From the cell containing the given text, extract its center point as (X, Y) coordinate. 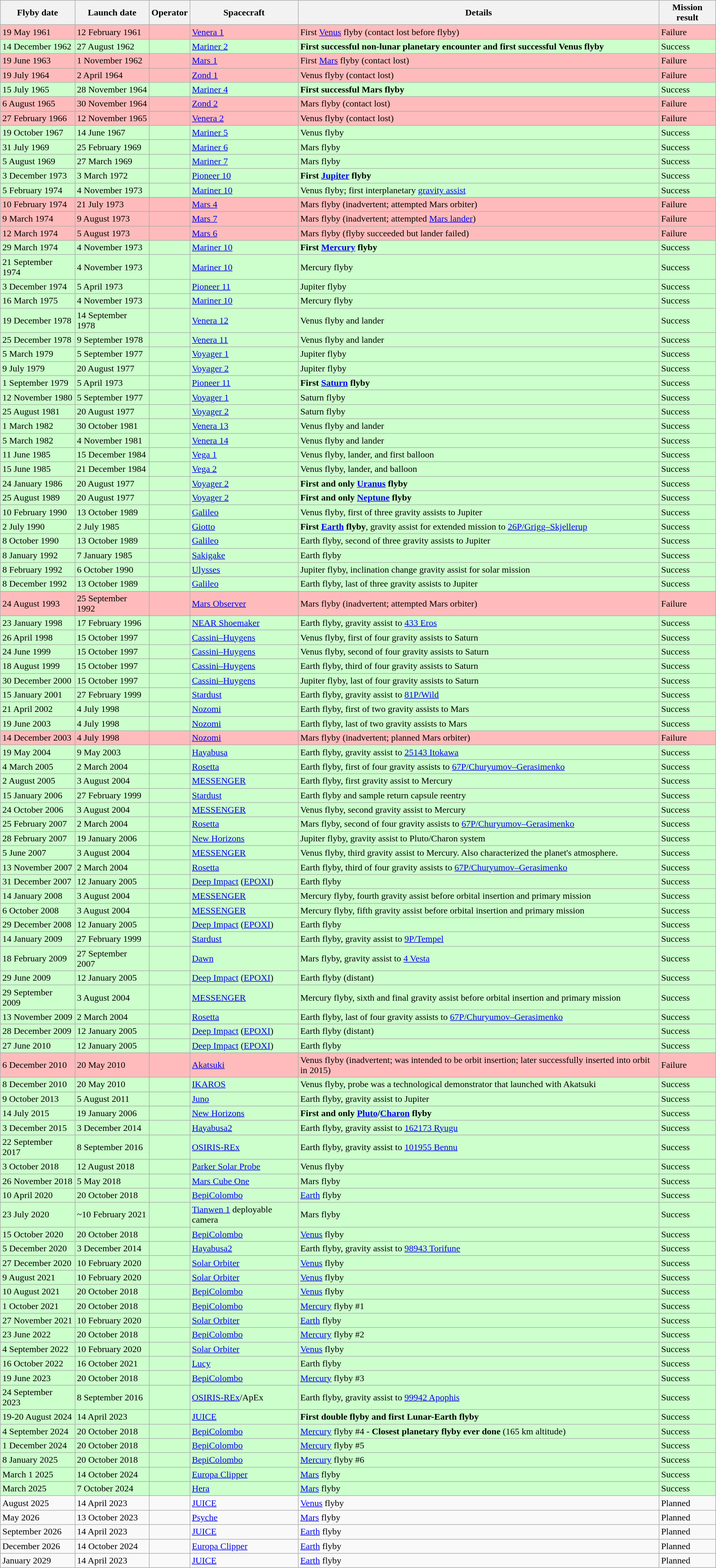
25 September 1992 (112, 603)
~10 February 2021 (112, 1215)
5 August 2011 (112, 1099)
Mercury flyby, sixth and final gravity assist before orbital insertion and primary mission (479, 997)
Mariner 7 (244, 161)
27 February 1966 (38, 118)
2 July 1985 (112, 527)
25 December 1978 (38, 340)
Juno (244, 1099)
28 February 2007 (38, 838)
23 June 2022 (38, 1335)
29 June 2009 (38, 978)
21 September 1974 (38, 267)
4 September 2022 (38, 1349)
Earth flyby, gravity assist to 99942 Apophis (479, 1397)
First and only Uranus flyby (479, 484)
OSIRIS-REx (244, 1147)
First Venus flyby (contact lost before flyby) (479, 32)
Venus flyby, first of four gravity assists to Saturn (479, 637)
27 November 2021 (38, 1320)
Earth flyby, gravity assist to 101955 Bennu (479, 1147)
September 2026 (38, 1532)
August 2025 (38, 1503)
29 December 2008 (38, 925)
25 August 1989 (38, 498)
Venera 11 (244, 340)
Vega 1 (244, 455)
5 May 2018 (112, 1181)
4 March 2005 (38, 767)
Earth flyby, first gravity assist to Mercury (479, 781)
24 October 2006 (38, 810)
Dawn (244, 959)
March 1 2025 (38, 1474)
Mercury flyby #5 (479, 1446)
Earth flyby, gravity assist to 9P/Tempel (479, 939)
14 September 1978 (112, 320)
2 July 1990 (38, 527)
5 August 1973 (112, 233)
5 June 2007 (38, 853)
Earth flyby, gravity assist to 433 Eros (479, 623)
14 December 1962 (38, 46)
14 January 2009 (38, 939)
15 December 1984 (112, 455)
18 February 2009 (38, 959)
First Jupiter flyby (479, 176)
Mars 1 (244, 61)
Venus flyby; first interplanetary gravity assist (479, 190)
31 December 2007 (38, 881)
Mars flyby (contact lost) (479, 104)
21 April 2002 (38, 709)
First double flyby and first Lunar-Earth flyby (479, 1417)
15 January 2006 (38, 795)
Ulysses (244, 570)
24 January 1986 (38, 484)
10 April 2020 (38, 1195)
Venus flyby, lander, and first balloon (479, 455)
First and only Neptune flyby (479, 498)
6 October 1990 (112, 570)
Jupiter flyby, gravity assist to Pluto/Charon system (479, 838)
Earth flyby, gravity assist to 81P/Wild (479, 695)
4 September 2024 (38, 1431)
May 2026 (38, 1517)
12 August 2018 (112, 1166)
30 November 1964 (112, 104)
Mars 4 (244, 205)
7 January 1985 (112, 555)
Hayabusa (244, 752)
Mars flyby (flyby succeeded but lander failed) (479, 233)
19 May 1961 (38, 32)
14 December 2003 (38, 738)
Jupiter flyby, inclination change gravity assist for solar mission (479, 570)
Venera 12 (244, 320)
19 June 2023 (38, 1378)
Mariner 6 (244, 147)
29 March 1974 (38, 248)
15 June 1985 (38, 469)
1 March 1982 (38, 426)
Giotto (244, 527)
Venus flyby, lander, and balloon (479, 469)
12 November 1965 (112, 118)
Earth flyby, first of two gravity assists to Mars (479, 709)
Venus flyby, second of four gravity assists to Saturn (479, 652)
Earth flyby, third of four gravity assists to Saturn (479, 666)
Spacecraft (244, 13)
Venus flyby, third gravity assist to Mercury. Also characterized the planet's atmosphere. (479, 853)
Earth flyby and sample return capsule reentry (479, 795)
24 June 1999 (38, 652)
17 February 1996 (112, 623)
13 November 2009 (38, 1017)
Mercury flyby #1 (479, 1306)
2 August 2005 (38, 781)
Lucy (244, 1363)
19 October 1967 (38, 132)
First successful Mars flyby (479, 89)
21 December 1984 (112, 469)
27 December 2020 (38, 1263)
Zond 1 (244, 75)
January 2029 (38, 1560)
28 December 2009 (38, 1031)
Earth flyby, third of four gravity assists to 67P/Churyumov–Gerasimenko (479, 867)
23 January 1998 (38, 623)
10 February 1990 (38, 512)
Earth flyby, last of four gravity assists to 67P/Churyumov–Gerasimenko (479, 1017)
10 August 2021 (38, 1292)
26 April 1998 (38, 637)
Mars 6 (244, 233)
6 October 2008 (38, 910)
Hera (244, 1489)
Venus flyby, probe was a technological demonstrator that launched with Akatsuki (479, 1084)
First Mercury flyby (479, 248)
Venera 2 (244, 118)
28 November 1964 (112, 89)
Parker Solar Probe (244, 1166)
19 December 1978 (38, 320)
9 August 1973 (112, 219)
Mercury flyby #6 (479, 1460)
Earth flyby, first of four gravity assists to 67P/Churyumov–Gerasimenko (479, 767)
30 October 1981 (112, 426)
Tianwen 1 deployable camera (244, 1215)
14 June 1967 (112, 132)
31 July 1969 (38, 147)
Venera 13 (244, 426)
9 May 2003 (112, 752)
3 December 1973 (38, 176)
Venera 14 (244, 441)
Mercury flyby #2 (479, 1335)
Earth flyby, gravity assist to 98943 Torifune (479, 1249)
9 September 1978 (112, 340)
10 February 1974 (38, 205)
14 July 2015 (38, 1113)
Mars flyby (inadvertent; planned Mars orbiter) (479, 738)
2 April 1964 (112, 75)
Jupiter flyby, last of four gravity assists to Saturn (479, 681)
15 July 1965 (38, 89)
First successful non-lunar planetary encounter and first successful Venus flyby (479, 46)
Mariner 4 (244, 89)
3 December 2015 (38, 1127)
15 October 2020 (38, 1234)
9 March 1974 (38, 219)
First and only Pluto/Charon flyby (479, 1113)
19 May 2004 (38, 752)
Zond 2 (244, 104)
9 October 2013 (38, 1099)
24 September 2023 (38, 1397)
Operator (170, 13)
1 October 2021 (38, 1306)
Venera 1 (244, 32)
27 September 2007 (112, 959)
8 January 1992 (38, 555)
NEAR Shoemaker (244, 623)
Mars 7 (244, 219)
9 July 1979 (38, 368)
Mars flyby (inadvertent; attempted Mars lander) (479, 219)
1 September 1979 (38, 383)
1 December 2024 (38, 1446)
Venus flyby, first of three gravity assists to Jupiter (479, 512)
5 March 1979 (38, 354)
25 August 1981 (38, 411)
Earth flyby, second of three gravity assists to Jupiter (479, 541)
5 March 1982 (38, 441)
6 August 1965 (38, 104)
3 October 2018 (38, 1166)
First Saturn flyby (479, 383)
23 July 2020 (38, 1215)
Mission result (687, 13)
12 March 1974 (38, 233)
16 October 2022 (38, 1363)
Mercury flyby, fourth gravity assist before orbital insertion and primary mission (479, 896)
15 January 2001 (38, 695)
9 August 2021 (38, 1277)
8 February 1992 (38, 570)
8 December 2010 (38, 1084)
5 December 2020 (38, 1249)
22 September 2017 (38, 1147)
Earth flyby, last of two gravity assists to Mars (479, 724)
Sakigake (244, 555)
Mercury flyby, fifth gravity assist before orbital insertion and primary mission (479, 910)
Mars flyby, second of four gravity assists to 67P/Churyumov–Gerasimenko (479, 824)
Mars flyby, gravity assist to 4 Vesta (479, 959)
19 June 1963 (38, 61)
Venus flyby, second gravity assist to Mercury (479, 810)
11 June 1985 (38, 455)
First Earth flyby, gravity assist for extended mission to 26P/Grigg–Skjellerup (479, 527)
26 November 2018 (38, 1181)
Flyby date (38, 13)
Mariner 5 (244, 132)
December 2026 (38, 1546)
13 October 2023 (112, 1517)
19 June 2003 (38, 724)
First Mars flyby (contact lost) (479, 61)
Mars Observer (244, 603)
4 November 1981 (112, 441)
27 June 2010 (38, 1046)
21 July 1973 (112, 205)
Earth flyby, gravity assist to 162173 Ryugu (479, 1127)
8 January 2025 (38, 1460)
OSIRIS-REx/ApEx (244, 1397)
24 August 1993 (38, 603)
30 December 2000 (38, 681)
27 August 1962 (112, 46)
25 February 1969 (112, 147)
Earth flyby, gravity assist to 25143 Itokawa (479, 752)
Akatsuki (244, 1065)
12 November 1980 (38, 397)
Mercury flyby #4 - Closest planetary flyby ever done (165 km altitude) (479, 1431)
Psyche (244, 1517)
12 February 1961 (112, 32)
16 March 1975 (38, 301)
27 March 1969 (112, 161)
19 July 1964 (38, 75)
3 March 1972 (112, 176)
Venus flyby (inadvertent; was intended to be orbit insertion; later successfully inserted into orbit in 2015) (479, 1065)
18 August 1999 (38, 666)
5 August 1969 (38, 161)
Earth flyby, gravity assist to Jupiter (479, 1099)
16 October 2021 (112, 1363)
Mercury flyby #3 (479, 1378)
Mars Cube One (244, 1181)
6 December 2010 (38, 1065)
7 October 2024 (112, 1489)
5 February 1974 (38, 190)
8 December 1992 (38, 584)
Pioneer 10 (244, 176)
19-20 August 2024 (38, 1417)
Launch date (112, 13)
14 January 2008 (38, 896)
March 2025 (38, 1489)
3 December 1974 (38, 286)
25 February 2007 (38, 824)
13 November 2007 (38, 867)
IKAROS (244, 1084)
Mariner 2 (244, 46)
8 October 1990 (38, 541)
1 November 1962 (112, 61)
Earth flyby, last of three gravity assists to Jupiter (479, 584)
Vega 2 (244, 469)
29 September 2009 (38, 997)
Details (479, 13)
